Scan for the cell matching the given text and deliver its [x, y] coordinate at center. 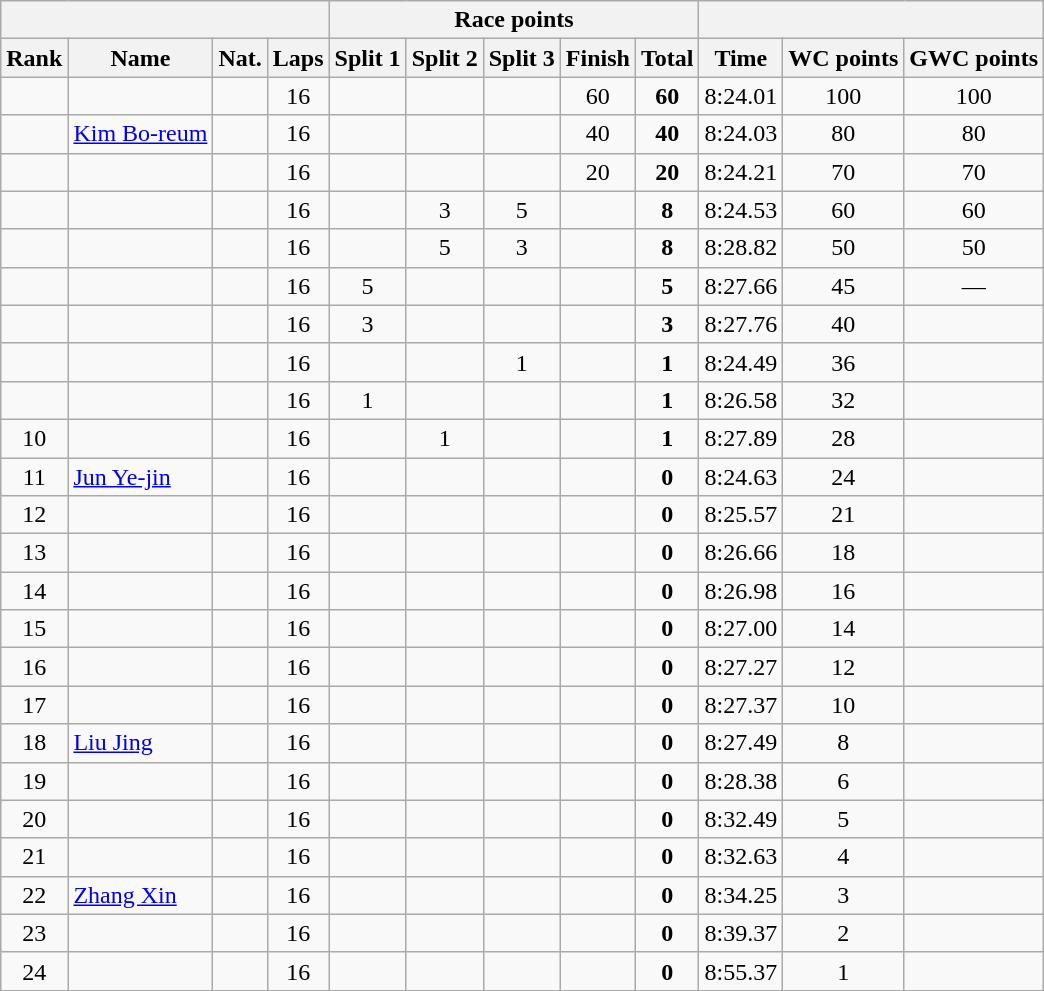
Rank [34, 58]
8:28.82 [741, 248]
8:24.21 [741, 172]
36 [844, 362]
8:24.03 [741, 134]
8:28.38 [741, 781]
Zhang Xin [140, 895]
23 [34, 933]
Split 3 [522, 58]
45 [844, 286]
8:27.76 [741, 324]
11 [34, 477]
28 [844, 438]
8:34.25 [741, 895]
8:55.37 [741, 971]
Time [741, 58]
Name [140, 58]
22 [34, 895]
19 [34, 781]
15 [34, 629]
8:27.00 [741, 629]
Laps [298, 58]
2 [844, 933]
8:39.37 [741, 933]
8:32.49 [741, 819]
8:26.66 [741, 553]
4 [844, 857]
Split 1 [368, 58]
8:27.66 [741, 286]
WC points [844, 58]
8:24.49 [741, 362]
8:24.53 [741, 210]
— [974, 286]
32 [844, 400]
6 [844, 781]
Race points [514, 20]
Finish [598, 58]
Jun Ye-jin [140, 477]
Split 2 [444, 58]
13 [34, 553]
8:27.89 [741, 438]
Total [667, 58]
Kim Bo-reum [140, 134]
8:32.63 [741, 857]
GWC points [974, 58]
8:27.37 [741, 705]
8:27.49 [741, 743]
8:25.57 [741, 515]
8:26.98 [741, 591]
8:24.63 [741, 477]
Liu Jing [140, 743]
17 [34, 705]
Nat. [240, 58]
8:27.27 [741, 667]
8:26.58 [741, 400]
8:24.01 [741, 96]
